Return the [x, y] coordinate for the center point of the cell that contains the specified text.  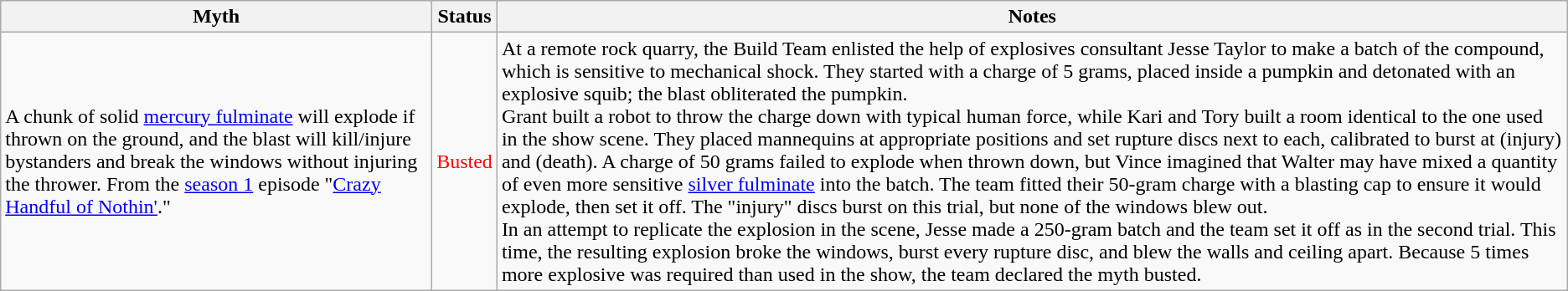
Busted [465, 161]
Notes [1032, 17]
Status [465, 17]
Myth [216, 17]
